Identify which cell holds the provided text, then report its (X, Y) central coordinate. 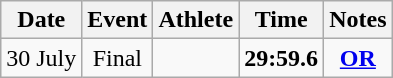
Time (282, 20)
30 July (42, 58)
Date (42, 20)
Final (118, 58)
29:59.6 (282, 58)
Event (118, 20)
Athlete (196, 20)
OR (358, 58)
Notes (358, 20)
